Scan for the cell matching the given text and deliver its (x, y) coordinate at center. 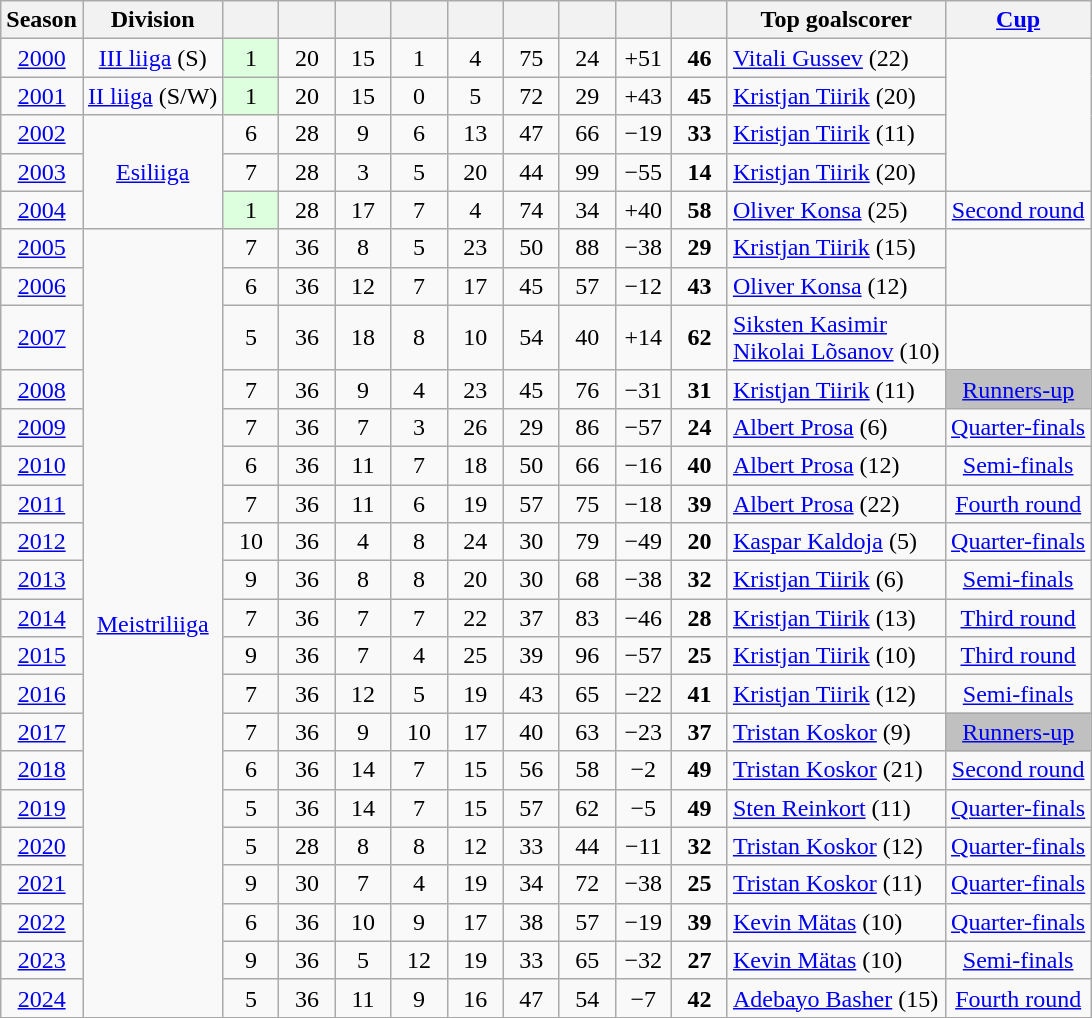
Kristjan Tiirik (6) (836, 580)
Meistriliiga (152, 623)
2024 (42, 998)
Tristan Koskor (12) (836, 846)
2020 (42, 846)
2016 (42, 694)
2007 (42, 338)
83 (587, 618)
2003 (42, 172)
2001 (42, 96)
0 (419, 96)
2018 (42, 770)
Kristjan Tiirik (12) (836, 694)
−18 (643, 503)
99 (587, 172)
Division (152, 20)
Albert Prosa (12) (836, 465)
Siksten Kasimir Nikolai Lõsanov (10) (836, 338)
Top goalscorer (836, 20)
16 (475, 998)
II liiga (S/W) (152, 96)
2005 (42, 248)
+14 (643, 338)
74 (531, 210)
Tristan Koskor (9) (836, 732)
2019 (42, 808)
−12 (643, 286)
−49 (643, 542)
88 (587, 248)
−23 (643, 732)
Kristjan Tiirik (15) (836, 248)
27 (699, 960)
2015 (42, 656)
Vitali Gussev (22) (836, 58)
−2 (643, 770)
Oliver Konsa (25) (836, 210)
2000 (42, 58)
−22 (643, 694)
III liiga (S) (152, 58)
38 (531, 922)
2012 (42, 542)
2017 (42, 732)
2004 (42, 210)
56 (531, 770)
63 (587, 732)
−11 (643, 846)
Kristjan Tiirik (10) (836, 656)
Season (42, 20)
96 (587, 656)
Esiliiga (152, 172)
Adebayo Basher (15) (836, 998)
Cup (1018, 20)
31 (699, 389)
2021 (42, 884)
Kaspar Kaldoja (5) (836, 542)
46 (699, 58)
−31 (643, 389)
22 (475, 618)
2008 (42, 389)
2013 (42, 580)
−55 (643, 172)
2002 (42, 134)
76 (587, 389)
−7 (643, 998)
Albert Prosa (22) (836, 503)
2023 (42, 960)
26 (475, 427)
Sten Reinkort (11) (836, 808)
−5 (643, 808)
Oliver Konsa (12) (836, 286)
86 (587, 427)
2022 (42, 922)
+40 (643, 210)
+51 (643, 58)
68 (587, 580)
−16 (643, 465)
2009 (42, 427)
41 (699, 694)
−46 (643, 618)
Tristan Koskor (21) (836, 770)
42 (699, 998)
Albert Prosa (6) (836, 427)
−32 (643, 960)
Kristjan Tiirik (13) (836, 618)
2006 (42, 286)
2010 (42, 465)
79 (587, 542)
2014 (42, 618)
+43 (643, 96)
13 (475, 134)
Tristan Koskor (11) (836, 884)
2011 (42, 503)
